Output the (x, y) coordinate of the center of the cell containing the given text.  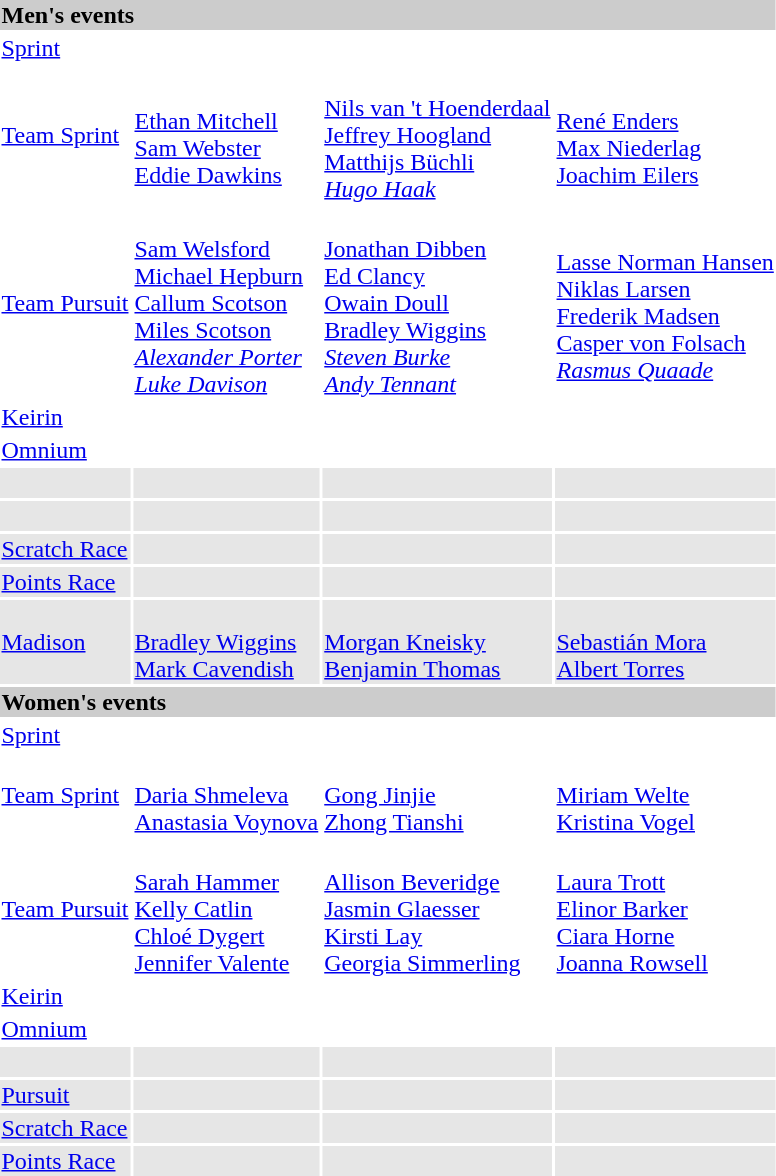
Madison (65, 642)
Pursuit (65, 1095)
Sarah HammerKelly CatlinChloé DygertJennifer Valente (226, 909)
Sebastián MoraAlbert Torres (665, 642)
René EndersMax NiederlagJoachim Eilers (665, 135)
Daria ShmelevaAnastasia Voynova (226, 795)
Laura TrottElinor BarkerCiara HorneJoanna Rowsell (665, 909)
Gong JinjieZhong Tianshi (438, 795)
Nils van 't HoenderdaalJeffrey HooglandMatthijs BüchliHugo Haak (438, 135)
Jonathan DibbenEd ClancyOwain DoullBradley WigginsSteven Burke Andy Tennant (438, 303)
Miriam WelteKristina Vogel (665, 795)
Men's events (388, 15)
Women's events (388, 702)
Morgan KneiskyBenjamin Thomas (438, 642)
Ethan MitchellSam WebsterEddie Dawkins (226, 135)
Allison BeveridgeJasmin GlaesserKirsti LayGeorgia Simmerling (438, 909)
Lasse Norman HansenNiklas LarsenFrederik MadsenCasper von FolsachRasmus Quaade (665, 303)
Sam WelsfordMichael HepburnCallum ScotsonMiles ScotsonAlexander PorterLuke Davison (226, 303)
Bradley WigginsMark Cavendish (226, 642)
